Locate the cell with the specified text and output its (X, Y) center coordinate. 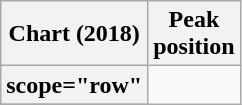
Peakposition (194, 34)
Chart (2018) (74, 34)
scope="row" (74, 85)
